Identify which cell holds the provided text, then report its [X, Y] central coordinate. 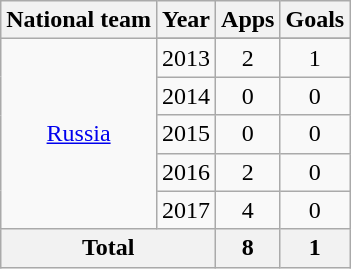
National team [79, 20]
2017 [186, 210]
2016 [186, 172]
2014 [186, 96]
4 [248, 210]
Year [186, 20]
8 [248, 248]
Apps [248, 20]
Goals [315, 20]
Russia [79, 134]
2013 [186, 58]
Total [108, 248]
2015 [186, 134]
